Find where the given text appears and provide that cell's center as (X, Y) coordinate. 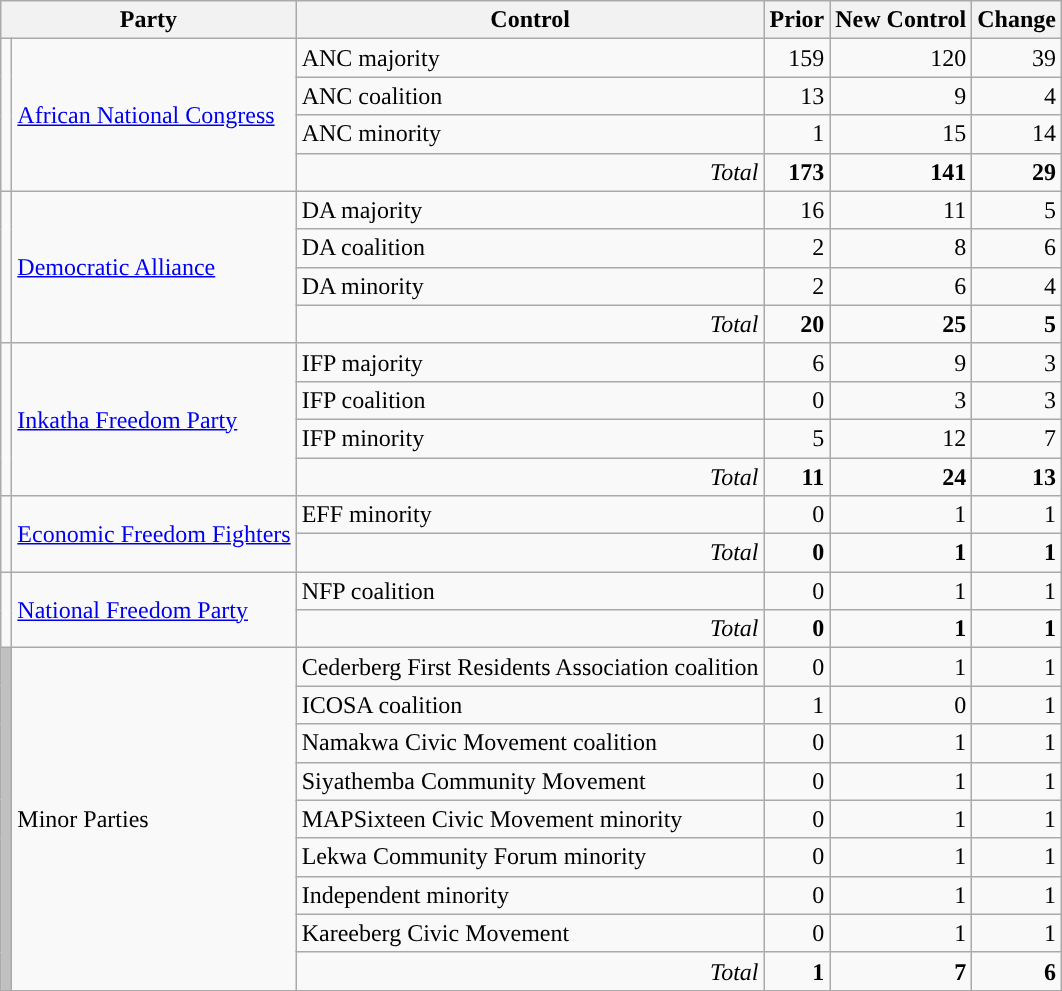
Economic Freedom Fighters (154, 534)
Minor Parties (154, 820)
African National Congress (154, 115)
DA minority (530, 286)
Control (530, 20)
Inkatha Freedom Party (154, 419)
25 (901, 324)
159 (797, 58)
ANC majority (530, 58)
New Control (901, 20)
DA coalition (530, 248)
NFP coalition (530, 591)
29 (1017, 172)
Siyathemba Community Movement (530, 781)
173 (797, 172)
Party (148, 20)
Cederberg First Residents Association coalition (530, 667)
12 (901, 438)
Democratic Alliance (154, 267)
National Freedom Party (154, 610)
ANC minority (530, 134)
Independent minority (530, 895)
24 (901, 477)
Namakwa Civic Movement coalition (530, 743)
14 (1017, 134)
Lekwa Community Forum minority (530, 857)
MAPSixteen Civic Movement minority (530, 819)
16 (797, 210)
IFP coalition (530, 400)
20 (797, 324)
Change (1017, 20)
ICOSA coalition (530, 705)
IFP majority (530, 362)
141 (901, 172)
120 (901, 58)
ANC coalition (530, 96)
39 (1017, 58)
Prior (797, 20)
Kareeberg Civic Movement (530, 933)
DA majority (530, 210)
EFF minority (530, 515)
IFP minority (530, 438)
15 (901, 134)
8 (901, 248)
